Find where the given text appears and provide that cell's center as (x, y) coordinate. 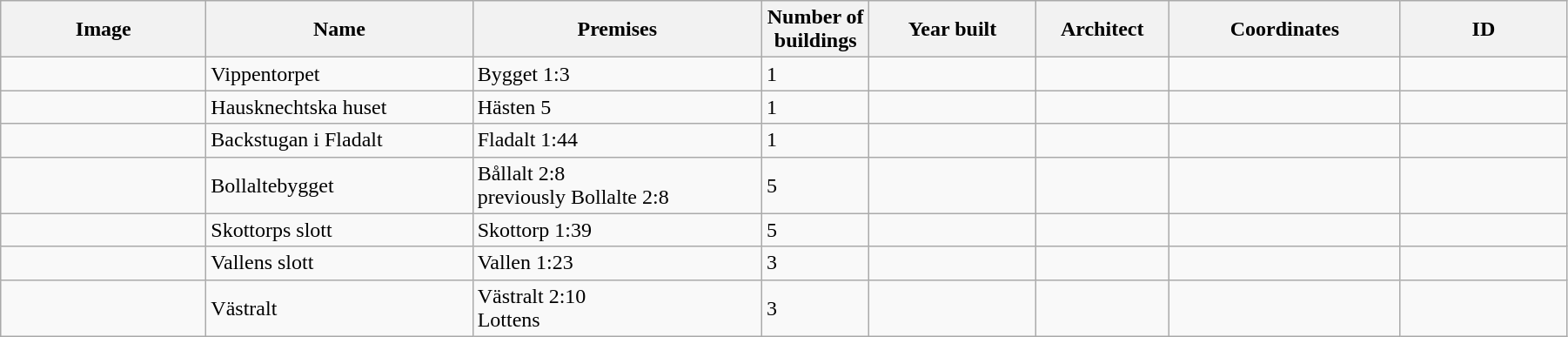
Vippentorpet (339, 74)
Västralt 2:10Lottens (617, 308)
Year built (952, 30)
Hästen 5 (617, 107)
Bållalt 2:8previously Bollalte 2:8 (617, 185)
Fladalt 1:44 (617, 140)
Premises (617, 30)
Number ofbuildings (815, 30)
Architect (1102, 30)
Västralt (339, 308)
Coordinates (1284, 30)
Bygget 1:3 (617, 74)
Vallen 1:23 (617, 263)
Bollaltebygget (339, 185)
Hausknechtska huset (339, 107)
Name (339, 30)
Skottorp 1:39 (617, 230)
ID (1483, 30)
Backstugan i Fladalt (339, 140)
Vallens slott (339, 263)
Image (104, 30)
Skottorps slott (339, 230)
